Extract the [x, y] coordinate from the center of the cell holding the provided text.  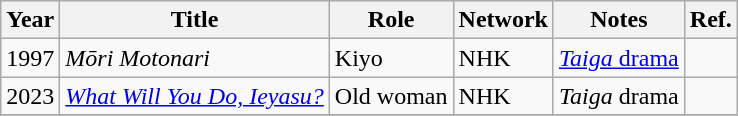
Old woman [391, 96]
Kiyo [391, 58]
Year [30, 20]
Role [391, 20]
What Will You Do, Ieyasu? [195, 96]
2023 [30, 96]
Notes [618, 20]
Title [195, 20]
Network [503, 20]
Ref. [710, 20]
Mōri Motonari [195, 58]
1997 [30, 58]
